Locate the cell with the specified text and output its (x, y) center coordinate. 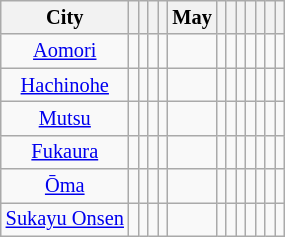
Aomori (65, 51)
Fukaura (65, 152)
Ōma (65, 186)
Sukayu Onsen (65, 219)
Hachinohe (65, 85)
City (65, 17)
Mutsu (65, 118)
May (192, 17)
